Scan for the cell matching the given text and deliver its [x, y] coordinate at center. 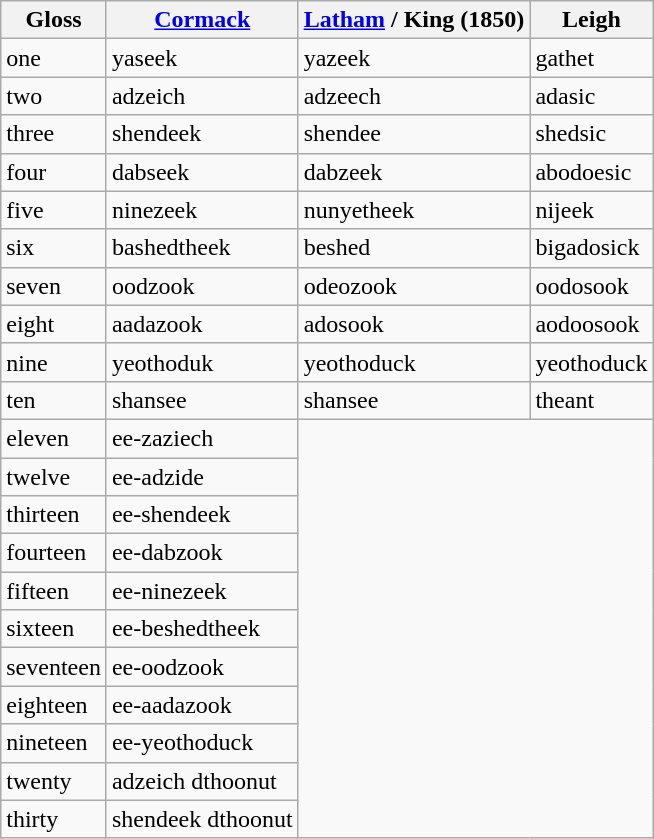
eleven [54, 438]
adzeech [414, 96]
shendee [414, 134]
twenty [54, 781]
fifteen [54, 591]
ee-beshedtheek [202, 629]
three [54, 134]
nijeek [592, 210]
yeothoduk [202, 362]
dabseek [202, 172]
ee-adzide [202, 477]
five [54, 210]
Latham / King (1850) [414, 20]
two [54, 96]
adosook [414, 324]
beshed [414, 248]
one [54, 58]
bashedtheek [202, 248]
seven [54, 286]
yazeek [414, 58]
adasic [592, 96]
ee-yeothoduck [202, 743]
yaseek [202, 58]
oodosook [592, 286]
four [54, 172]
dabzeek [414, 172]
Leigh [592, 20]
fourteen [54, 553]
thirteen [54, 515]
nineteen [54, 743]
shendeek [202, 134]
ee-aadazook [202, 705]
nine [54, 362]
ee-ninezeek [202, 591]
thirty [54, 819]
shedsic [592, 134]
ee-shendeek [202, 515]
Cormack [202, 20]
sixteen [54, 629]
Gloss [54, 20]
six [54, 248]
twelve [54, 477]
nunyetheek [414, 210]
oodzook [202, 286]
seventeen [54, 667]
ee-zaziech [202, 438]
aodoosook [592, 324]
ee-dabzook [202, 553]
abodoesic [592, 172]
gathet [592, 58]
bigadosick [592, 248]
ee-oodzook [202, 667]
eighteen [54, 705]
aadazook [202, 324]
adzeich [202, 96]
ninezeek [202, 210]
ten [54, 400]
shendeek dthoonut [202, 819]
eight [54, 324]
adzeich dthoonut [202, 781]
theant [592, 400]
odeozook [414, 286]
